Search for the cell housing the specified text and yield its (x, y) center coordinate. 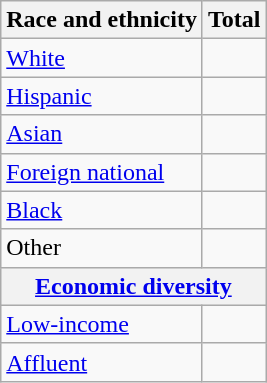
Foreign national (102, 172)
Affluent (102, 362)
Total (234, 20)
Low-income (102, 324)
White (102, 58)
Economic diversity (134, 286)
Race and ethnicity (102, 20)
Asian (102, 134)
Other (102, 248)
Hispanic (102, 96)
Black (102, 210)
